Detect which cell encompasses the target text, then output its (X, Y) center coordinate. 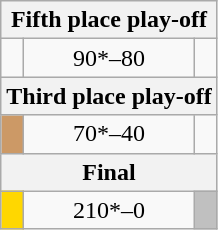
210*–0 (108, 210)
90*–80 (108, 58)
Final (109, 172)
70*–40 (108, 134)
Third place play-off (109, 96)
Fifth place play-off (109, 20)
